Locate the cell with the specified text and output its [X, Y] center coordinate. 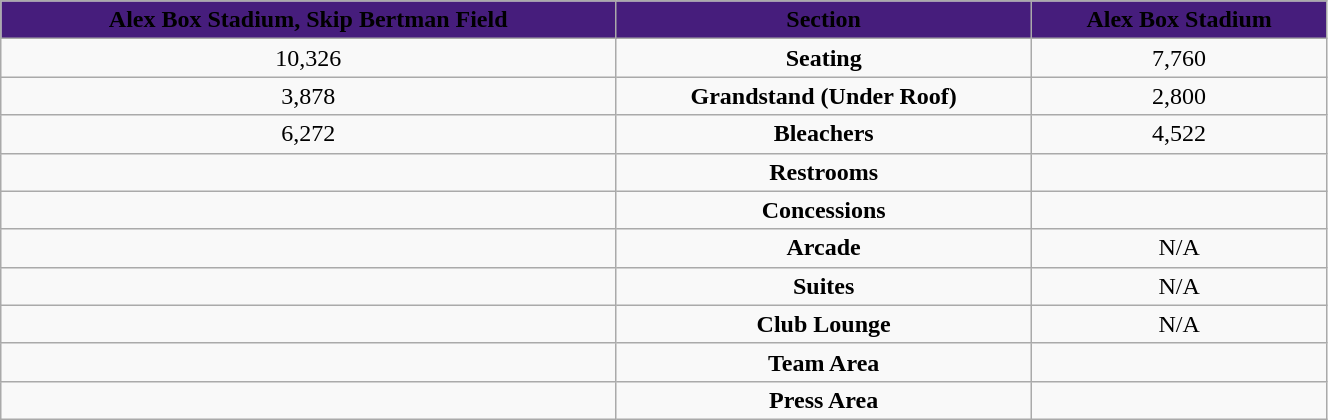
Arcade [824, 248]
Concessions [824, 210]
4,522 [1180, 134]
Bleachers [824, 134]
Team Area [824, 362]
Grandstand (Under Roof) [824, 96]
Alex Box Stadium [1180, 20]
6,272 [308, 134]
Press Area [824, 400]
Section [824, 20]
7,760 [1180, 58]
Seating [824, 58]
Suites [824, 286]
Alex Box Stadium, Skip Bertman Field [308, 20]
10,326 [308, 58]
3,878 [308, 96]
Club Lounge [824, 324]
2,800 [1180, 96]
Restrooms [824, 172]
